Identify which cell holds the provided text, then report its (X, Y) central coordinate. 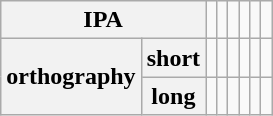
orthography (71, 77)
short (173, 58)
IPA (104, 20)
long (173, 96)
